Output the (X, Y) coordinate of the center of the cell containing the given text.  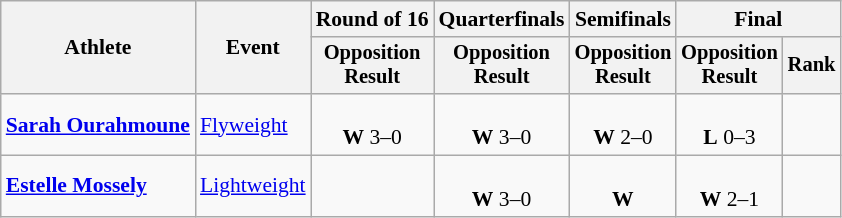
Semifinals (624, 19)
Quarterfinals (502, 19)
Sarah Ourahmoune (98, 124)
L 0–3 (730, 124)
W (624, 186)
Round of 16 (372, 19)
Event (253, 48)
Lightweight (253, 186)
Flyweight (253, 124)
Athlete (98, 48)
Estelle Mossely (98, 186)
W 2–1 (730, 186)
Final (758, 19)
Rank (812, 66)
W 2–0 (624, 124)
